Pinpoint the cell where the given text exists, returning its [X, Y] midpoint coordinate. 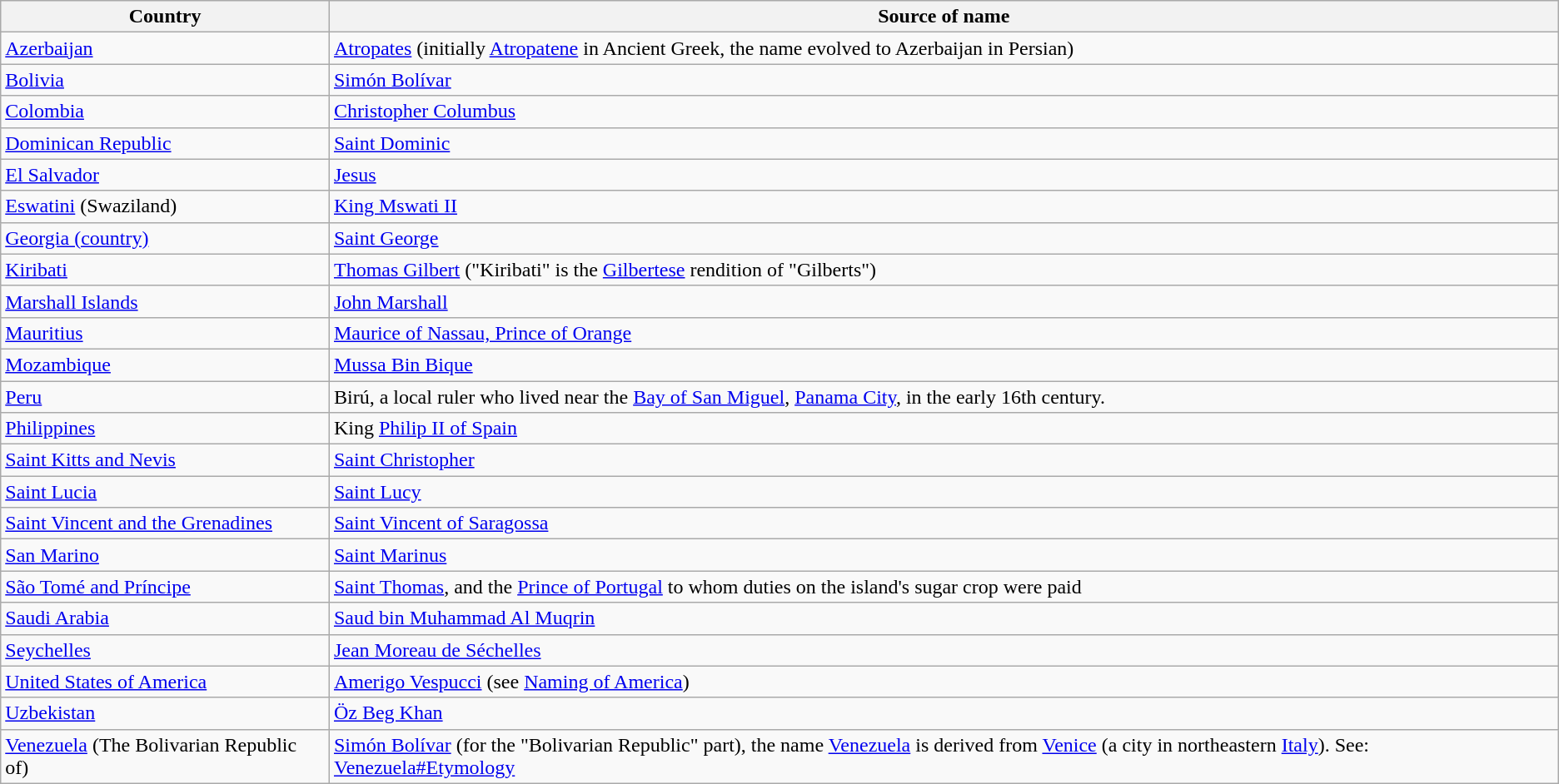
Atropates (initially Atropatene in Ancient Greek, the name evolved to Azerbaijan in Persian) [944, 48]
Saint Dominic [944, 143]
Colombia [165, 112]
Eswatini (Swaziland) [165, 206]
Bolivia [165, 80]
Jean Moreau de Séchelles [944, 650]
Seychelles [165, 650]
Saud bin Muhammad Al Muqrin [944, 618]
Peru [165, 397]
Christopher Columbus [944, 112]
John Marshall [944, 301]
Country [165, 17]
Source of name [944, 17]
Saint Marinus [944, 555]
Uzbekistan [165, 713]
San Marino [165, 555]
Saint Kitts and Nevis [165, 460]
São Tomé and Príncipe [165, 587]
Mozambique [165, 365]
Simón Bolívar [944, 80]
El Salvador [165, 175]
Marshall Islands [165, 301]
Saint Lucy [944, 492]
Thomas Gilbert ("Kiribati" is the Gilbertese rendition of "Gilberts") [944, 270]
Saint Christopher [944, 460]
Jesus [944, 175]
Azerbaijan [165, 48]
Philippines [165, 429]
Venezuela (The Bolivarian Republic of) [165, 756]
King Philip II of Spain [944, 429]
Saudi Arabia [165, 618]
Kiribati [165, 270]
Saint George [944, 238]
King Mswati II [944, 206]
Öz Beg Khan [944, 713]
Mussa Bin Bique [944, 365]
United States of America [165, 682]
Dominican Republic [165, 143]
Georgia (country) [165, 238]
Maurice of Nassau, Prince of Orange [944, 333]
Saint Vincent of Saragossa [944, 523]
Saint Lucia [165, 492]
Amerigo Vespucci (see Naming of America) [944, 682]
Birú, a local ruler who lived near the Bay of San Miguel, Panama City, in the early 16th century. [944, 397]
Saint Thomas, and the Prince of Portugal to whom duties on the island's sugar crop were paid [944, 587]
Mauritius [165, 333]
Saint Vincent and the Grenadines [165, 523]
